Find where the given text appears and provide that cell's center as [x, y] coordinate. 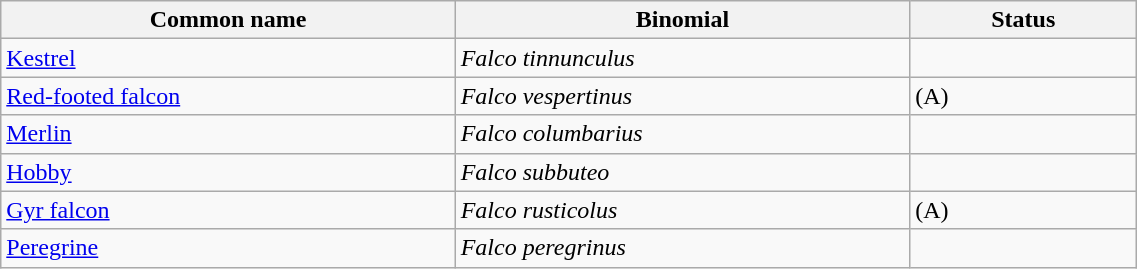
Falco vespertinus [682, 96]
Common name [228, 20]
Binomial [682, 20]
Gyr falcon [228, 210]
Peregrine [228, 248]
Falco subbuteo [682, 172]
Kestrel [228, 58]
Hobby [228, 172]
Falco peregrinus [682, 248]
Falco tinnunculus [682, 58]
Status [1024, 20]
Falco rusticolus [682, 210]
Falco columbarius [682, 134]
Red-footed falcon [228, 96]
Merlin [228, 134]
